Scan for the cell matching the given text and deliver its [x, y] coordinate at center. 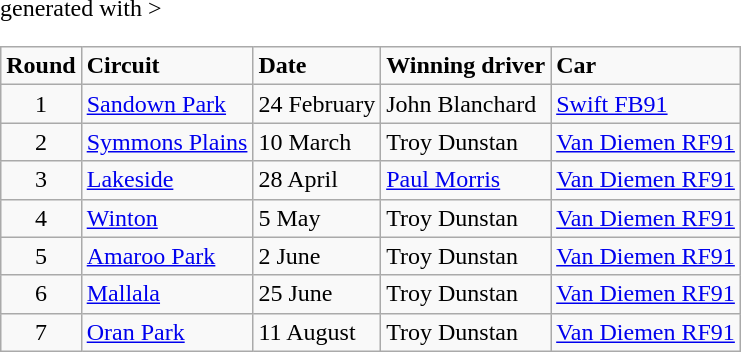
28 April [317, 180]
Lakeside [167, 180]
6 [41, 294]
11 August [317, 332]
Date [317, 66]
Swift FB91 [646, 104]
Circuit [167, 66]
25 June [317, 294]
Amaroo Park [167, 256]
2 [41, 142]
3 [41, 180]
Car [646, 66]
Winton [167, 218]
Symmons Plains [167, 142]
2 June [317, 256]
Mallala [167, 294]
10 March [317, 142]
Oran Park [167, 332]
Round [41, 66]
5 May [317, 218]
1 [41, 104]
24 February [317, 104]
Paul Morris [466, 180]
Sandown Park [167, 104]
John Blanchard [466, 104]
4 [41, 218]
5 [41, 256]
Winning driver [466, 66]
7 [41, 332]
